Identify which cell holds the provided text, then report its [X, Y] central coordinate. 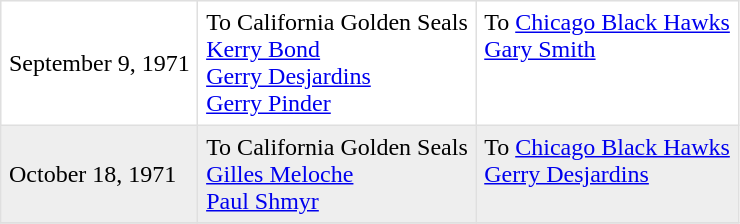
To California Golden SealsGilles MelochePaul Shmyr [337, 174]
To Chicago Black HawksGerry Desjardins [607, 174]
To Chicago Black HawksGary Smith [607, 63]
To California Golden SealsKerry BondGerry DesjardinsGerry Pinder [337, 63]
September 9, 1971 [100, 63]
October 18, 1971 [100, 174]
